Pinpoint the cell where the given text exists, returning its (X, Y) midpoint coordinate. 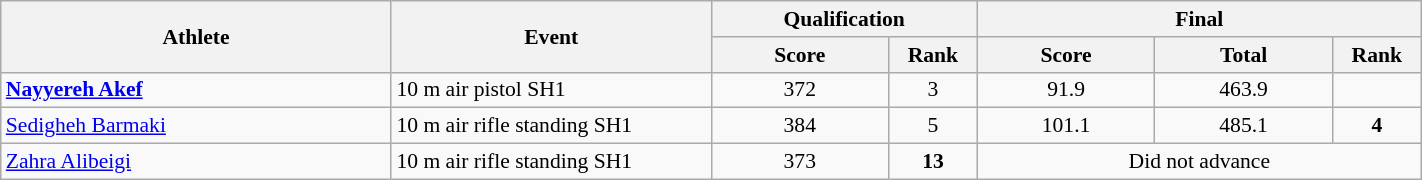
10 m air pistol SH1 (551, 90)
463.9 (1244, 90)
Qualification (844, 19)
3 (934, 90)
Nayyereh Akef (196, 90)
Final (1199, 19)
Athlete (196, 36)
372 (800, 90)
5 (934, 126)
4 (1376, 126)
13 (934, 162)
Total (1244, 55)
Event (551, 36)
373 (800, 162)
Did not advance (1199, 162)
485.1 (1244, 126)
91.9 (1066, 90)
Sedigheh Barmaki (196, 126)
384 (800, 126)
Zahra Alibeigi (196, 162)
101.1 (1066, 126)
